Capture the cell that displays the provided text and extract its [x, y] central coordinate. 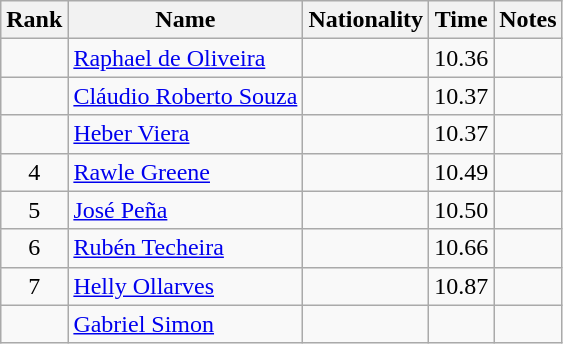
Time [462, 20]
José Peña [186, 210]
6 [34, 248]
Cláudio Roberto Souza [186, 96]
Rank [34, 20]
4 [34, 172]
10.49 [462, 172]
Helly Ollarves [186, 286]
10.66 [462, 248]
Nationality [366, 20]
Rawle Greene [186, 172]
Notes [528, 20]
Name [186, 20]
Rubén Techeira [186, 248]
5 [34, 210]
Gabriel Simon [186, 324]
Raphael de Oliveira [186, 58]
10.36 [462, 58]
10.50 [462, 210]
10.87 [462, 286]
7 [34, 286]
Heber Viera [186, 134]
